Extract the [x, y] coordinate from the center of the cell holding the provided text.  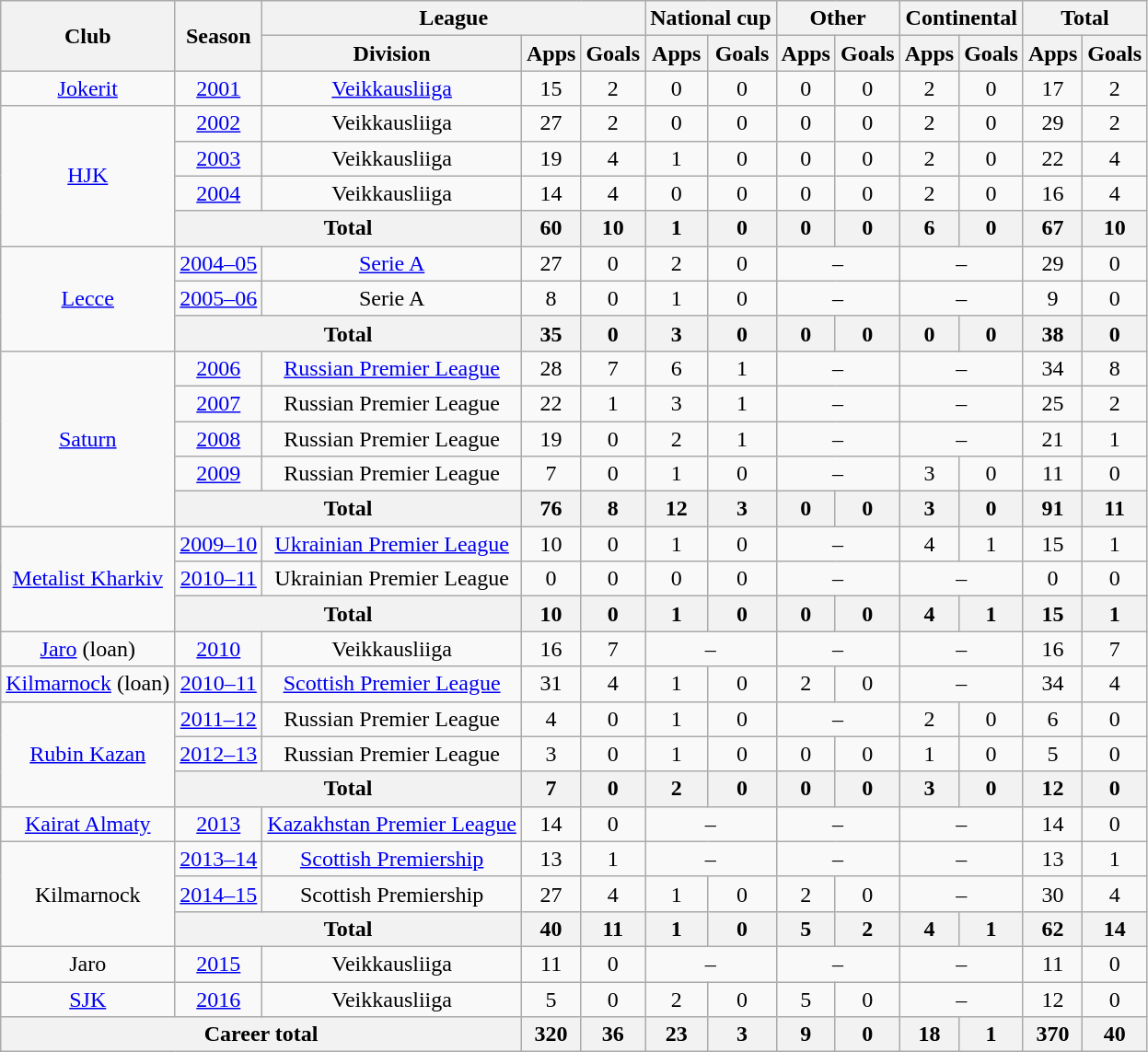
Saturn [88, 438]
2006 [219, 368]
Kazakhstan Premier League [392, 824]
Kilmarnock [88, 894]
36 [613, 1035]
Jokerit [88, 88]
320 [551, 1035]
25 [1052, 403]
National cup [711, 18]
2013 [219, 824]
18 [929, 1035]
91 [1052, 509]
2001 [219, 88]
2015 [219, 964]
2009–10 [219, 544]
2014–15 [219, 894]
2016 [219, 999]
Season [219, 36]
35 [551, 333]
2012–13 [219, 754]
31 [551, 684]
Rubin Kazan [88, 754]
SJK [88, 999]
Division [392, 53]
370 [1052, 1035]
2010 [219, 649]
17 [1052, 88]
2008 [219, 439]
League [454, 18]
2002 [219, 123]
67 [1052, 228]
Jaro [88, 964]
Kilmarnock (loan) [88, 684]
60 [551, 228]
HJK [88, 176]
2004–05 [219, 263]
Other [838, 18]
Kairat Almaty [88, 824]
2003 [219, 158]
2011–12 [219, 719]
38 [1052, 333]
Jaro (loan) [88, 649]
Continental [961, 18]
2004 [219, 193]
Scottish Premier League [392, 684]
21 [1052, 439]
Club [88, 36]
23 [677, 1035]
62 [1052, 929]
28 [551, 368]
2009 [219, 474]
2013–14 [219, 859]
Lecce [88, 298]
30 [1052, 894]
2007 [219, 403]
Metalist Kharkiv [88, 579]
2005–06 [219, 298]
76 [551, 509]
Career total [261, 1035]
